Pinpoint the cell where the given text exists, returning its (X, Y) midpoint coordinate. 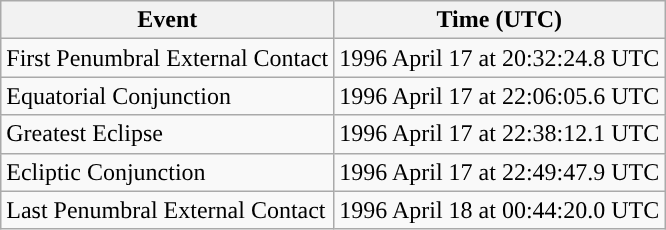
Event (168, 20)
First Penumbral External Contact (168, 58)
1996 April 17 at 20:32:24.8 UTC (500, 58)
Equatorial Conjunction (168, 96)
1996 April 17 at 22:06:05.6 UTC (500, 96)
Time (UTC) (500, 20)
1996 April 17 at 22:49:47.9 UTC (500, 172)
Last Penumbral External Contact (168, 210)
Greatest Eclipse (168, 134)
1996 April 17 at 22:38:12.1 UTC (500, 134)
Ecliptic Conjunction (168, 172)
1996 April 18 at 00:44:20.0 UTC (500, 210)
